Determine the [x, y] coordinate at the center of the cell enclosing the given text.  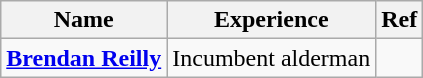
Ref [400, 20]
Name [84, 20]
Brendan Reilly [84, 58]
Experience [272, 20]
Incumbent alderman [272, 58]
